Output the (X, Y) coordinate of the center of the cell containing the given text.  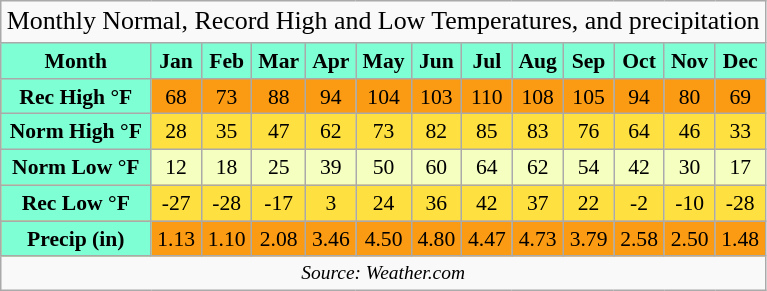
35 (226, 132)
69 (740, 97)
17 (740, 168)
2.50 (690, 239)
Mar (279, 61)
Monthly Normal, Record High and Low Temperatures, and precipitation (384, 22)
76 (588, 132)
25 (279, 168)
-17 (279, 204)
1.13 (176, 239)
4.73 (538, 239)
Norm High °F (76, 132)
1.10 (226, 239)
39 (332, 168)
28 (176, 132)
Jan (176, 61)
68 (176, 97)
Jul (488, 61)
Oct (640, 61)
37 (538, 204)
110 (488, 97)
82 (436, 132)
50 (384, 168)
3.79 (588, 239)
4.50 (384, 239)
Aug (538, 61)
2.08 (279, 239)
60 (436, 168)
88 (279, 97)
3 (332, 204)
Rec High °F (76, 97)
54 (588, 168)
46 (690, 132)
Rec Low °F (76, 204)
Nov (690, 61)
24 (384, 204)
85 (488, 132)
Jun (436, 61)
Norm Low °F (76, 168)
4.47 (488, 239)
33 (740, 132)
Apr (332, 61)
105 (588, 97)
3.46 (332, 239)
Sep (588, 61)
12 (176, 168)
108 (538, 97)
Month (76, 61)
Source: Weather.com (384, 274)
22 (588, 204)
18 (226, 168)
Precip (in) (76, 239)
-2 (640, 204)
Feb (226, 61)
May (384, 61)
Dec (740, 61)
30 (690, 168)
-10 (690, 204)
80 (690, 97)
1.48 (740, 239)
104 (384, 97)
103 (436, 97)
4.80 (436, 239)
83 (538, 132)
36 (436, 204)
2.58 (640, 239)
47 (279, 132)
-27 (176, 204)
